Find where the given text appears and provide that cell's center as (x, y) coordinate. 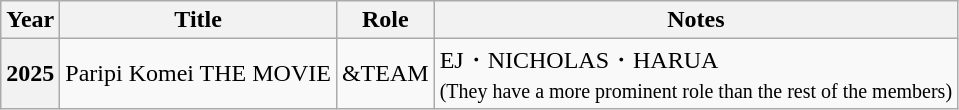
EJ・NICHOLAS・HARUA(They have a more prominent role than the rest of the members) (696, 74)
&TEAM (385, 74)
Role (385, 20)
Year (30, 20)
Notes (696, 20)
2025 (30, 74)
Title (198, 20)
Paripi Komei THE MOVIE (198, 74)
